Capture the cell that displays the provided text and extract its [X, Y] central coordinate. 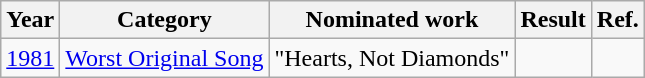
Result [553, 20]
Year [30, 20]
Category [164, 20]
Nominated work [392, 20]
Ref. [618, 20]
"Hearts, Not Diamonds" [392, 58]
1981 [30, 58]
Worst Original Song [164, 58]
